Identify which cell holds the provided text, then report its [x, y] central coordinate. 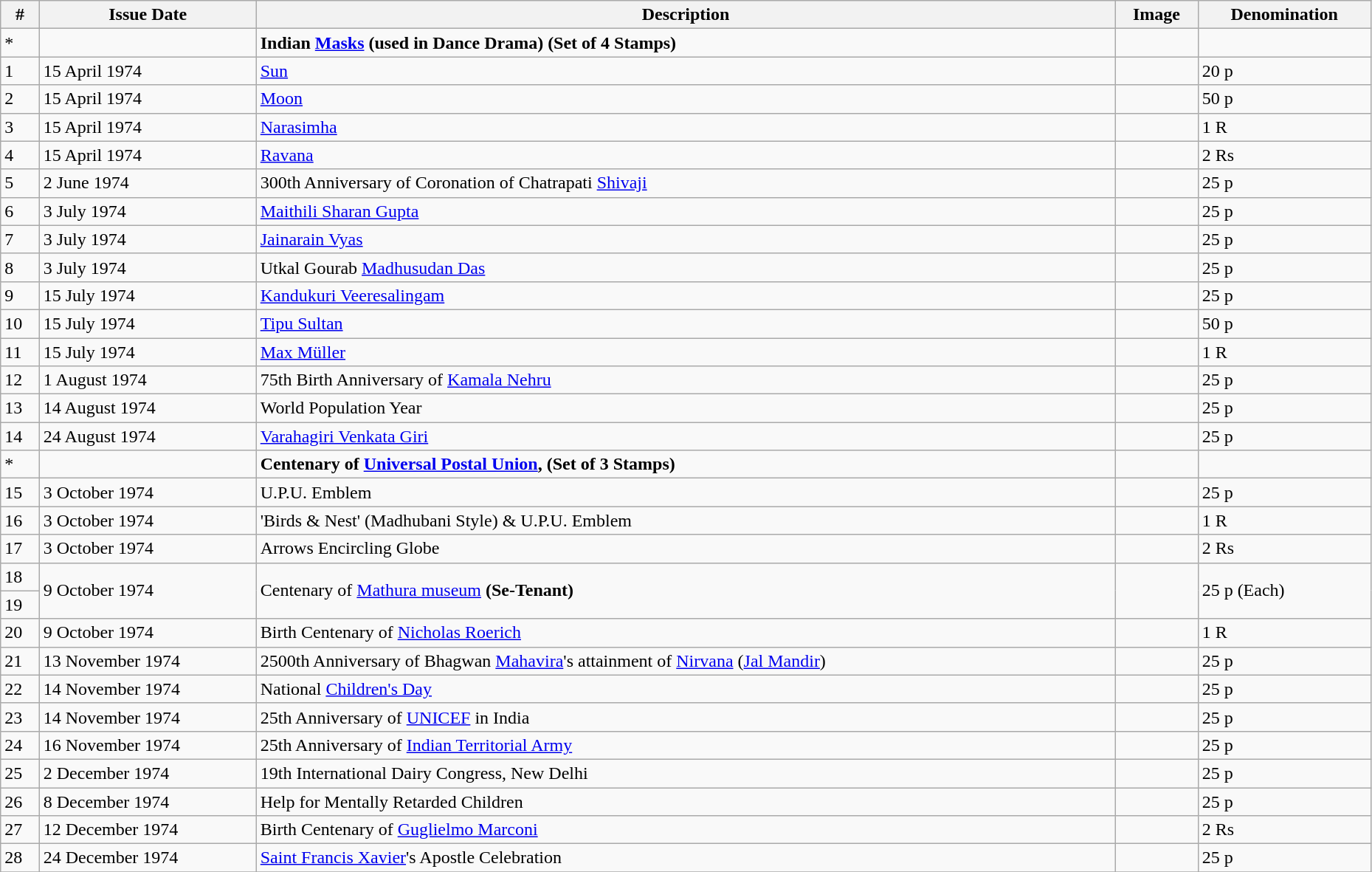
2 [20, 99]
20 p [1284, 71]
National Children's Day [686, 689]
2 June 1974 [148, 183]
8 December 1974 [148, 801]
U.P.U. Emblem [686, 492]
2500th Anniversary of Bhagwan Mahavira's attainment of Nirvana (Jal Mandir) [686, 661]
15 [20, 492]
300th Anniversary of Coronation of Chatrapati Shivaji [686, 183]
14 August 1974 [148, 408]
10 [20, 323]
5 [20, 183]
Varahagiri Venkata Giri [686, 436]
25 p (Each) [1284, 591]
Maithili Sharan Gupta [686, 211]
1 August 1974 [148, 380]
24 December 1974 [148, 858]
Centenary of Mathura museum (Se-Tenant) [686, 591]
12 December 1974 [148, 830]
14 [20, 436]
'Birds & Nest' (Madhubani Style) & U.P.U. Emblem [686, 521]
28 [20, 858]
Arrows Encircling Globe [686, 549]
7 [20, 239]
Kandukuri Veeresalingam [686, 295]
26 [20, 801]
3 [20, 127]
24 August 1974 [148, 436]
Utkal Gourab Madhusudan Das [686, 267]
World Population Year [686, 408]
27 [20, 830]
13 [20, 408]
25th Anniversary of Indian Territorial Army [686, 745]
4 [20, 155]
11 [20, 352]
Indian Masks (used in Dance Drama) (Set of 4 Stamps) [686, 43]
Denomination [1284, 15]
Saint Francis Xavier's Apostle Celebration [686, 858]
2 December 1974 [148, 773]
Jainarain Vyas [686, 239]
19 [20, 605]
21 [20, 661]
22 [20, 689]
Description [686, 15]
Narasimha [686, 127]
75th Birth Anniversary of Kamala Nehru [686, 380]
Birth Centenary of Nicholas Roerich [686, 633]
9 [20, 295]
12 [20, 380]
Centenary of Universal Postal Union, (Set of 3 Stamps) [686, 464]
Max Müller [686, 352]
24 [20, 745]
25th Anniversary of UNICEF in India [686, 717]
Tipu Sultan [686, 323]
23 [20, 717]
19th International Dairy Congress, New Delhi [686, 773]
1 [20, 71]
16 [20, 521]
18 [20, 577]
Help for Mentally Retarded Children [686, 801]
Image [1156, 15]
Moon [686, 99]
16 November 1974 [148, 745]
13 November 1974 [148, 661]
20 [20, 633]
25 [20, 773]
17 [20, 549]
Issue Date [148, 15]
Birth Centenary of Guglielmo Marconi [686, 830]
Sun [686, 71]
Ravana [686, 155]
8 [20, 267]
6 [20, 211]
# [20, 15]
